Detect which cell encompasses the target text, then output its (X, Y) center coordinate. 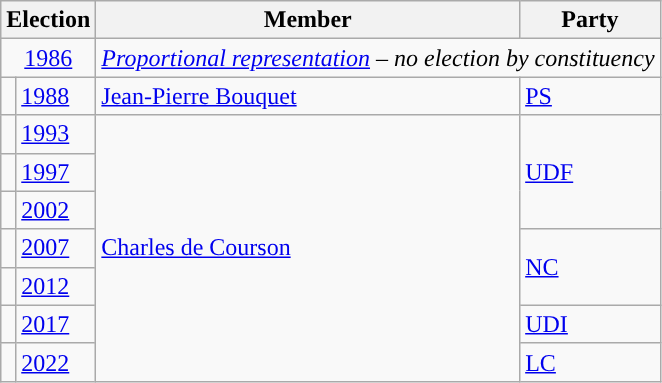
PS (590, 96)
1993 (56, 134)
UDI (590, 324)
Member (308, 20)
2002 (56, 210)
UDF (590, 172)
1986 (48, 58)
NC (590, 267)
2017 (56, 324)
2022 (56, 362)
Charles de Courson (308, 248)
Election (48, 20)
LC (590, 362)
Proportional representation – no election by constituency (378, 58)
2007 (56, 248)
Party (590, 20)
1988 (56, 96)
Jean-Pierre Bouquet (308, 96)
2012 (56, 286)
1997 (56, 172)
